Search for the cell housing the specified text and yield its [X, Y] center coordinate. 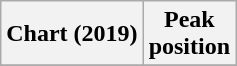
Chart (2019) [72, 34]
Peakposition [189, 34]
